Return [x, y] of the center of cell containing provided text 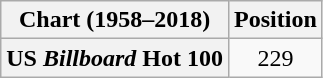
Chart (1958–2018) [115, 20]
US Billboard Hot 100 [115, 58]
229 [276, 58]
Position [276, 20]
